Identify which cell holds the provided text, then report its [x, y] central coordinate. 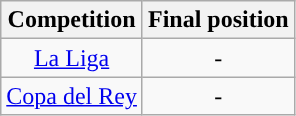
Competition [72, 20]
Copa del Rey [72, 96]
La Liga [72, 58]
Final position [218, 20]
